Scan for the cell matching the given text and deliver its [x, y] coordinate at center. 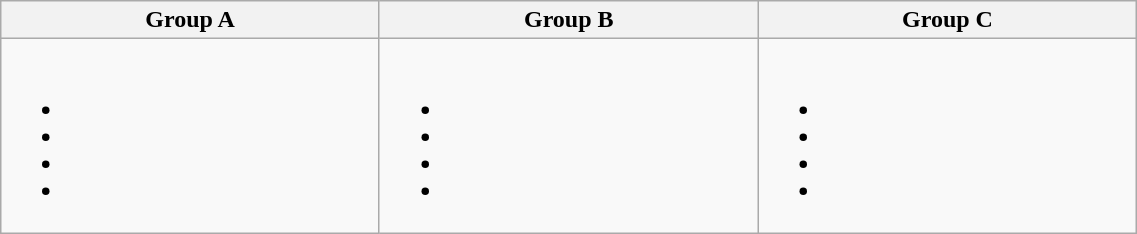
Group C [948, 20]
Group A [190, 20]
Group B [568, 20]
